Return the [X, Y] coordinate for the center point of the cell that contains the specified text.  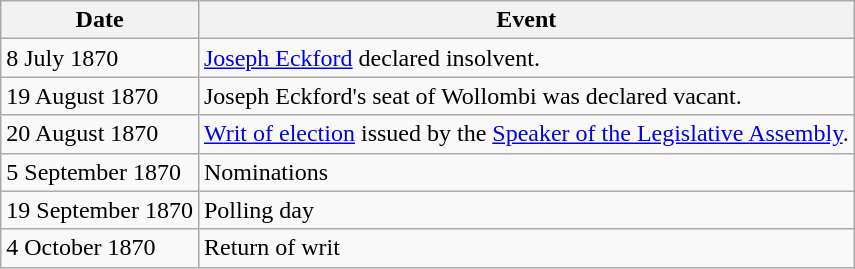
Joseph Eckford's seat of Wollombi was declared vacant. [526, 96]
8 July 1870 [100, 58]
19 August 1870 [100, 96]
4 October 1870 [100, 248]
Polling day [526, 210]
Nominations [526, 172]
20 August 1870 [100, 134]
19 September 1870 [100, 210]
5 September 1870 [100, 172]
Writ of election issued by the Speaker of the Legislative Assembly. [526, 134]
Event [526, 20]
Joseph Eckford declared insolvent. [526, 58]
Date [100, 20]
Return of writ [526, 248]
